Identify which cell holds the provided text, then report its (x, y) central coordinate. 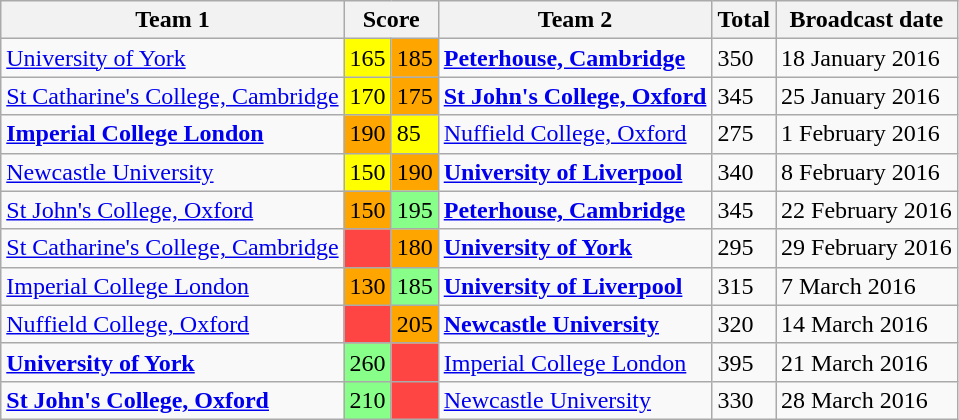
395 (744, 362)
165 (368, 58)
21 March 2016 (867, 362)
205 (414, 324)
25 January 2016 (867, 96)
275 (744, 134)
14 March 2016 (867, 324)
Team 1 (172, 20)
Score (391, 20)
29 February 2016 (867, 248)
340 (744, 172)
295 (744, 248)
260 (368, 362)
330 (744, 400)
170 (368, 96)
Team 2 (575, 20)
18 January 2016 (867, 58)
28 March 2016 (867, 400)
22 February 2016 (867, 210)
175 (414, 96)
Total (744, 20)
1 February 2016 (867, 134)
Broadcast date (867, 20)
315 (744, 286)
210 (368, 400)
130 (368, 286)
85 (414, 134)
195 (414, 210)
180 (414, 248)
7 March 2016 (867, 286)
320 (744, 324)
350 (744, 58)
8 February 2016 (867, 172)
